Return the [X, Y] coordinate for the center point of the cell that contains the specified text.  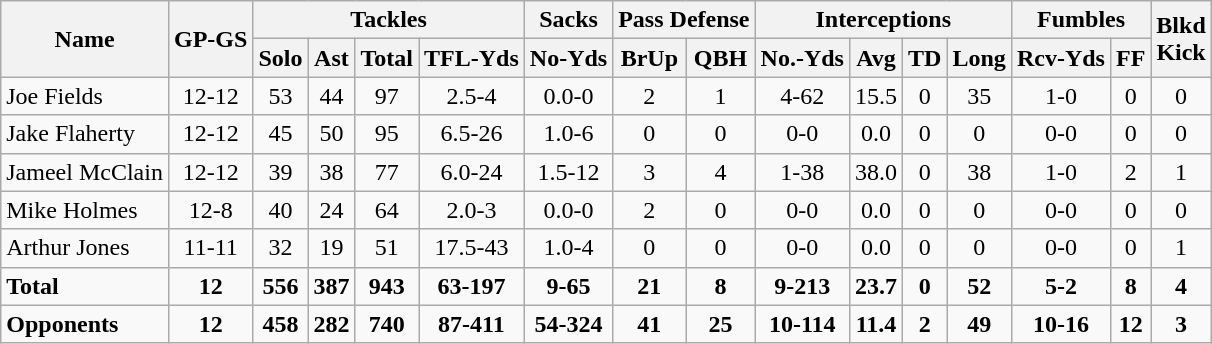
11.4 [876, 324]
943 [387, 286]
45 [280, 134]
24 [332, 210]
Ast [332, 58]
Opponents [85, 324]
Mike Holmes [85, 210]
Arthur Jones [85, 248]
53 [280, 96]
Solo [280, 58]
BrUp [650, 58]
49 [979, 324]
387 [332, 286]
BlkdKick [1181, 39]
6.0-24 [472, 172]
Jake Flaherty [85, 134]
39 [280, 172]
No.-Yds [802, 58]
9-213 [802, 286]
12-8 [210, 210]
Interceptions [883, 20]
Name [85, 39]
1.0-4 [568, 248]
77 [387, 172]
35 [979, 96]
97 [387, 96]
9-65 [568, 286]
Fumbles [1080, 20]
41 [650, 324]
40 [280, 210]
GP-GS [210, 39]
TFL-Yds [472, 58]
23.7 [876, 286]
21 [650, 286]
10-16 [1060, 324]
Tackles [388, 20]
6.5-26 [472, 134]
2.5-4 [472, 96]
44 [332, 96]
17.5-43 [472, 248]
19 [332, 248]
1.5-12 [568, 172]
38.0 [876, 172]
10-114 [802, 324]
25 [720, 324]
Joe Fields [85, 96]
50 [332, 134]
15.5 [876, 96]
5-2 [1060, 286]
Jameel McClain [85, 172]
1.0-6 [568, 134]
51 [387, 248]
FF [1130, 58]
4-62 [802, 96]
458 [280, 324]
54-324 [568, 324]
282 [332, 324]
TD [925, 58]
No-Yds [568, 58]
87-411 [472, 324]
52 [979, 286]
63-197 [472, 286]
2.0-3 [472, 210]
Pass Defense [684, 20]
Avg [876, 58]
1-38 [802, 172]
Sacks [568, 20]
Long [979, 58]
556 [280, 286]
740 [387, 324]
32 [280, 248]
11-11 [210, 248]
QBH [720, 58]
64 [387, 210]
95 [387, 134]
Rcv-Yds [1060, 58]
